Locate the cell with the specified text and output its (X, Y) center coordinate. 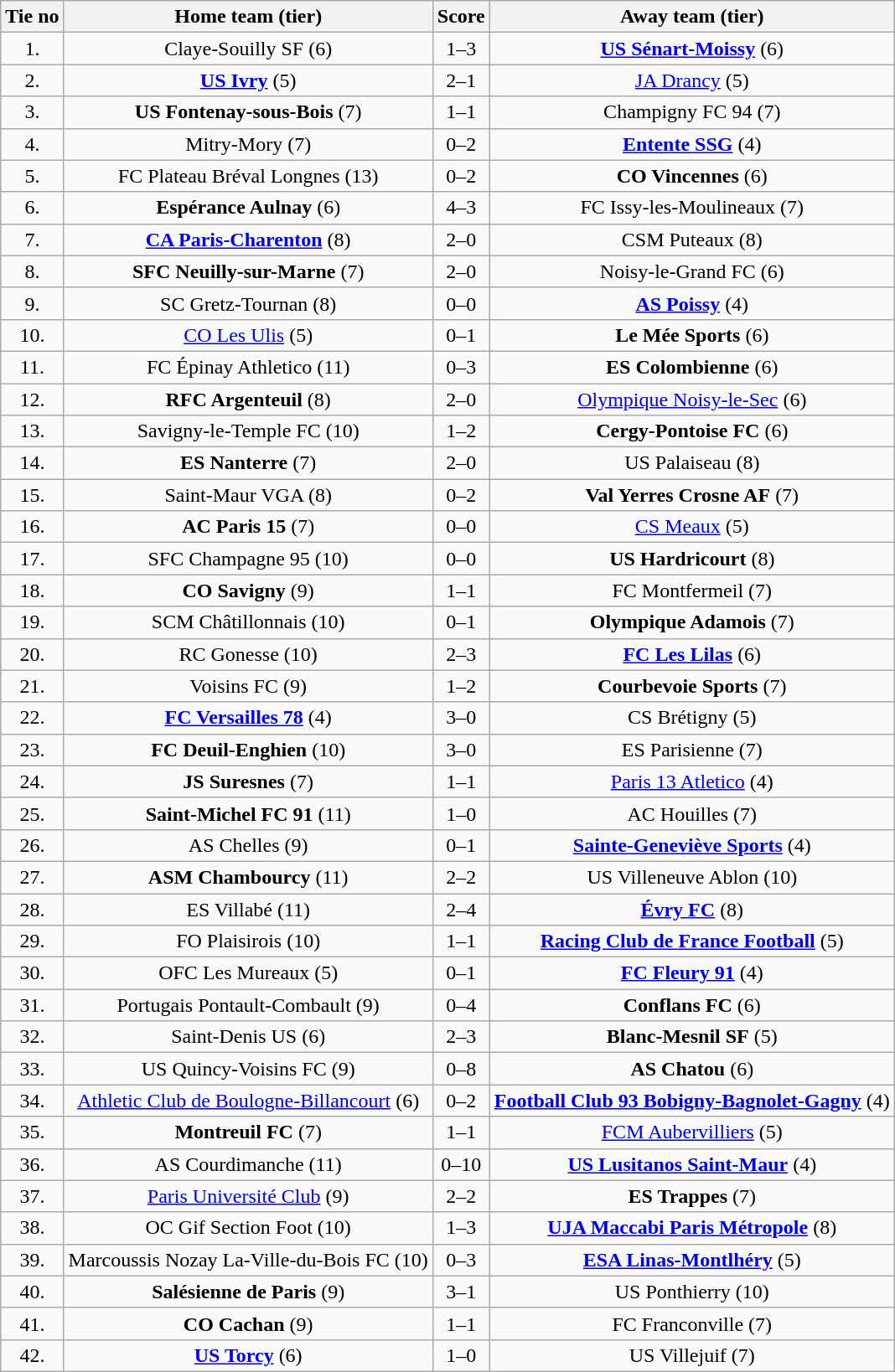
Athletic Club de Boulogne-Billancourt (6) (248, 1101)
Football Club 93 Bobigny-Bagnolet-Gagny (4) (692, 1101)
Racing Club de France Football (5) (692, 941)
16. (32, 527)
Paris 13 Atletico (4) (692, 781)
AS Chatou (6) (692, 1069)
Claye-Souilly SF (6) (248, 49)
ES Trappes (7) (692, 1196)
CO Cachan (9) (248, 1323)
34. (32, 1101)
30. (32, 973)
37. (32, 1196)
Savigny-le-Temple FC (10) (248, 431)
39. (32, 1260)
FC Épinay Athletico (11) (248, 367)
Montreuil FC (7) (248, 1132)
AS Chelles (9) (248, 845)
Évry FC (8) (692, 909)
ES Nanterre (7) (248, 463)
Noisy-le-Grand FC (6) (692, 271)
US Villejuif (7) (692, 1355)
15. (32, 495)
CS Brétigny (5) (692, 718)
Entente SSG (4) (692, 144)
FCM Aubervilliers (5) (692, 1132)
US Fontenay-sous-Bois (7) (248, 112)
US Ivry (5) (248, 80)
35. (32, 1132)
41. (32, 1323)
27. (32, 877)
Home team (tier) (248, 17)
0–10 (461, 1164)
12. (32, 400)
SFC Neuilly-sur-Marne (7) (248, 271)
2–4 (461, 909)
FO Plaisirois (10) (248, 941)
6. (32, 208)
Paris Université Club (9) (248, 1196)
3–1 (461, 1292)
FC Deuil-Enghien (10) (248, 750)
38. (32, 1228)
FC Versailles 78 (4) (248, 718)
OC Gif Section Foot (10) (248, 1228)
7. (32, 240)
CS Meaux (5) (692, 527)
36. (32, 1164)
CO Vincennes (6) (692, 176)
Salésienne de Paris (9) (248, 1292)
AS Poissy (4) (692, 303)
17. (32, 559)
SCM Châtillonnais (10) (248, 622)
ES Parisienne (7) (692, 750)
1. (32, 49)
US Palaiseau (8) (692, 463)
US Lusitanos Saint-Maur (4) (692, 1164)
Away team (tier) (692, 17)
UJA Maccabi Paris Métropole (8) (692, 1228)
FC Issy-les-Moulineaux (7) (692, 208)
CO Savigny (9) (248, 591)
25. (32, 813)
AS Courdimanche (11) (248, 1164)
9. (32, 303)
14. (32, 463)
FC Montfermeil (7) (692, 591)
31. (32, 1005)
Espérance Aulnay (6) (248, 208)
CO Les Ulis (5) (248, 335)
Champigny FC 94 (7) (692, 112)
Tie no (32, 17)
SC Gretz-Tournan (8) (248, 303)
40. (32, 1292)
Le Mée Sports (6) (692, 335)
20. (32, 654)
42. (32, 1355)
18. (32, 591)
22. (32, 718)
AC Houilles (7) (692, 813)
SFC Champagne 95 (10) (248, 559)
ES Villabé (11) (248, 909)
Voisins FC (9) (248, 686)
US Hardricourt (8) (692, 559)
RC Gonesse (10) (248, 654)
Conflans FC (6) (692, 1005)
10. (32, 335)
24. (32, 781)
Sainte-Geneviève Sports (4) (692, 845)
JS Suresnes (7) (248, 781)
Saint-Michel FC 91 (11) (248, 813)
ASM Chambourcy (11) (248, 877)
Cergy-Pontoise FC (6) (692, 431)
Saint-Maur VGA (8) (248, 495)
32. (32, 1037)
4–3 (461, 208)
RFC Argenteuil (8) (248, 400)
US Ponthierry (10) (692, 1292)
5. (32, 176)
AC Paris 15 (7) (248, 527)
Courbevoie Sports (7) (692, 686)
FC Franconville (7) (692, 1323)
CA Paris-Charenton (8) (248, 240)
CSM Puteaux (8) (692, 240)
0–8 (461, 1069)
Val Yerres Crosne AF (7) (692, 495)
US Sénart-Moissy (6) (692, 49)
US Quincy-Voisins FC (9) (248, 1069)
28. (32, 909)
Mitry-Mory (7) (248, 144)
33. (32, 1069)
19. (32, 622)
Olympique Noisy-le-Sec (6) (692, 400)
11. (32, 367)
4. (32, 144)
Olympique Adamois (7) (692, 622)
FC Fleury 91 (4) (692, 973)
JA Drancy (5) (692, 80)
29. (32, 941)
FC Les Lilas (6) (692, 654)
23. (32, 750)
OFC Les Mureaux (5) (248, 973)
0–4 (461, 1005)
ES Colombienne (6) (692, 367)
Score (461, 17)
2–1 (461, 80)
Portugais Pontault-Combault (9) (248, 1005)
US Villeneuve Ablon (10) (692, 877)
ESA Linas-Montlhéry (5) (692, 1260)
2. (32, 80)
US Torcy (6) (248, 1355)
3. (32, 112)
8. (32, 271)
Saint-Denis US (6) (248, 1037)
Marcoussis Nozay La-Ville-du-Bois FC (10) (248, 1260)
26. (32, 845)
13. (32, 431)
Blanc-Mesnil SF (5) (692, 1037)
FC Plateau Bréval Longnes (13) (248, 176)
21. (32, 686)
